Provide the (X, Y) coordinate of the cell's center where the given text is located.  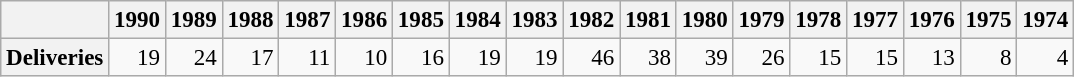
17 (250, 58)
1988 (250, 20)
1975 (988, 20)
1985 (422, 20)
1983 (534, 20)
1978 (818, 20)
1986 (364, 20)
46 (592, 58)
1980 (704, 20)
11 (308, 58)
1974 (1046, 20)
1976 (932, 20)
1990 (138, 20)
1987 (308, 20)
24 (194, 58)
1981 (648, 20)
26 (762, 58)
1984 (478, 20)
10 (364, 58)
1979 (762, 20)
38 (648, 58)
1982 (592, 20)
39 (704, 58)
Deliveries (55, 58)
13 (932, 58)
1989 (194, 20)
8 (988, 58)
16 (422, 58)
1977 (876, 20)
4 (1046, 58)
